Return the (x, y) coordinate for the center point of the cell that contains the specified text.  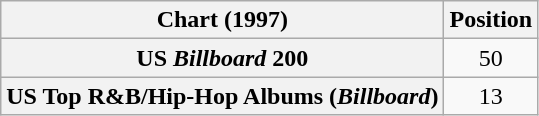
13 (491, 96)
Chart (1997) (222, 20)
US Billboard 200 (222, 58)
50 (491, 58)
Position (491, 20)
US Top R&B/Hip-Hop Albums (Billboard) (222, 96)
